Scan for the cell matching the given text and deliver its (X, Y) coordinate at center. 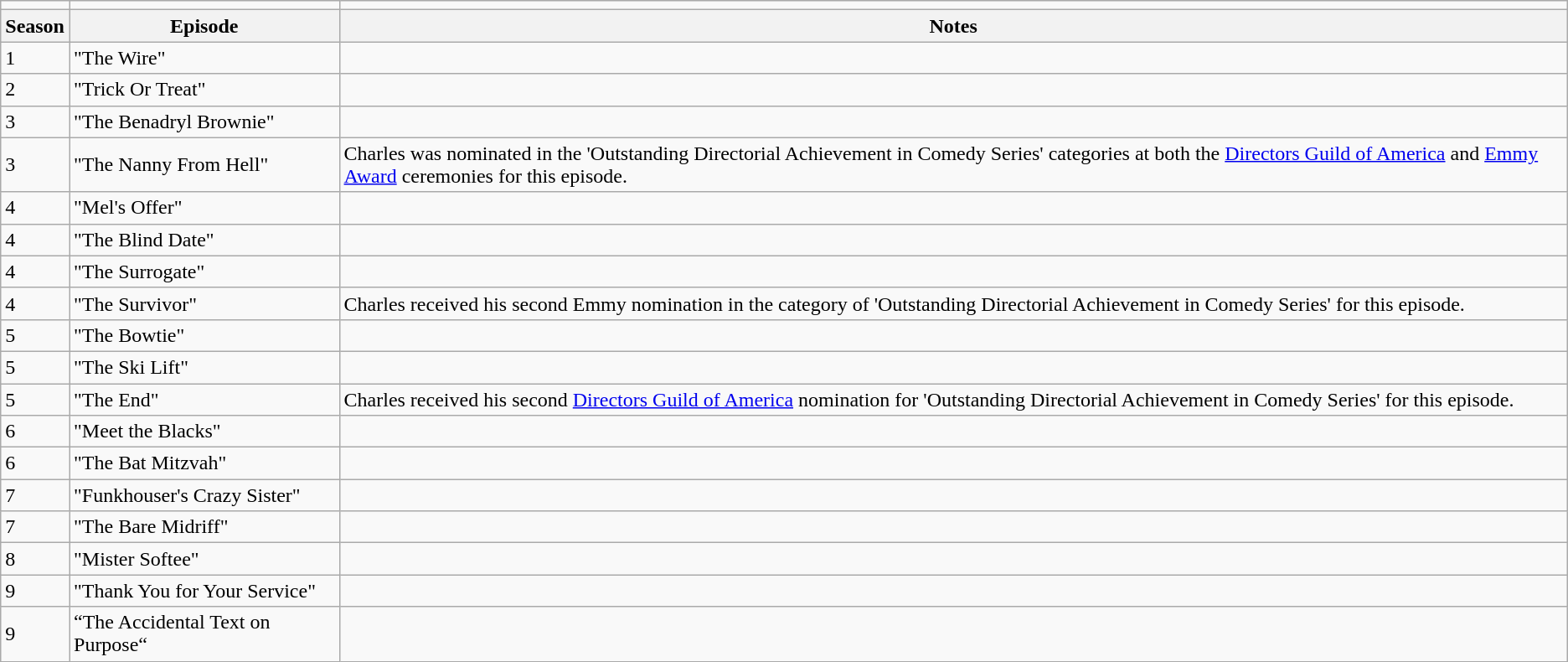
"The Ski Lift" (204, 367)
2 (35, 90)
"Trick Or Treat" (204, 90)
"The Survivor" (204, 303)
"The Bat Mitzvah" (204, 463)
Charles received his second Directors Guild of America nomination for 'Outstanding Directorial Achievement in Comedy Series' for this episode. (953, 400)
"Meet the Blacks" (204, 432)
1 (35, 58)
"The Benadryl Brownie" (204, 122)
"The Wire" (204, 58)
"The Bare Midriff" (204, 527)
8 (35, 559)
Charles received his second Emmy nomination in the category of 'Outstanding Directorial Achievement in Comedy Series' for this episode. (953, 303)
Season (35, 26)
"The End" (204, 400)
"Thank You for Your Service" (204, 591)
"Funkhouser's Crazy Sister" (204, 495)
Notes (953, 26)
"Mister Softee" (204, 559)
"The Surrogate" (204, 272)
"The Blind Date" (204, 240)
“The Accidental Text on Purpose“ (204, 634)
"The Nanny From Hell" (204, 164)
Episode (204, 26)
"Mel's Offer" (204, 208)
"The Bowtie" (204, 335)
